Return the [X, Y] coordinate for the center point of the cell that contains the specified text.  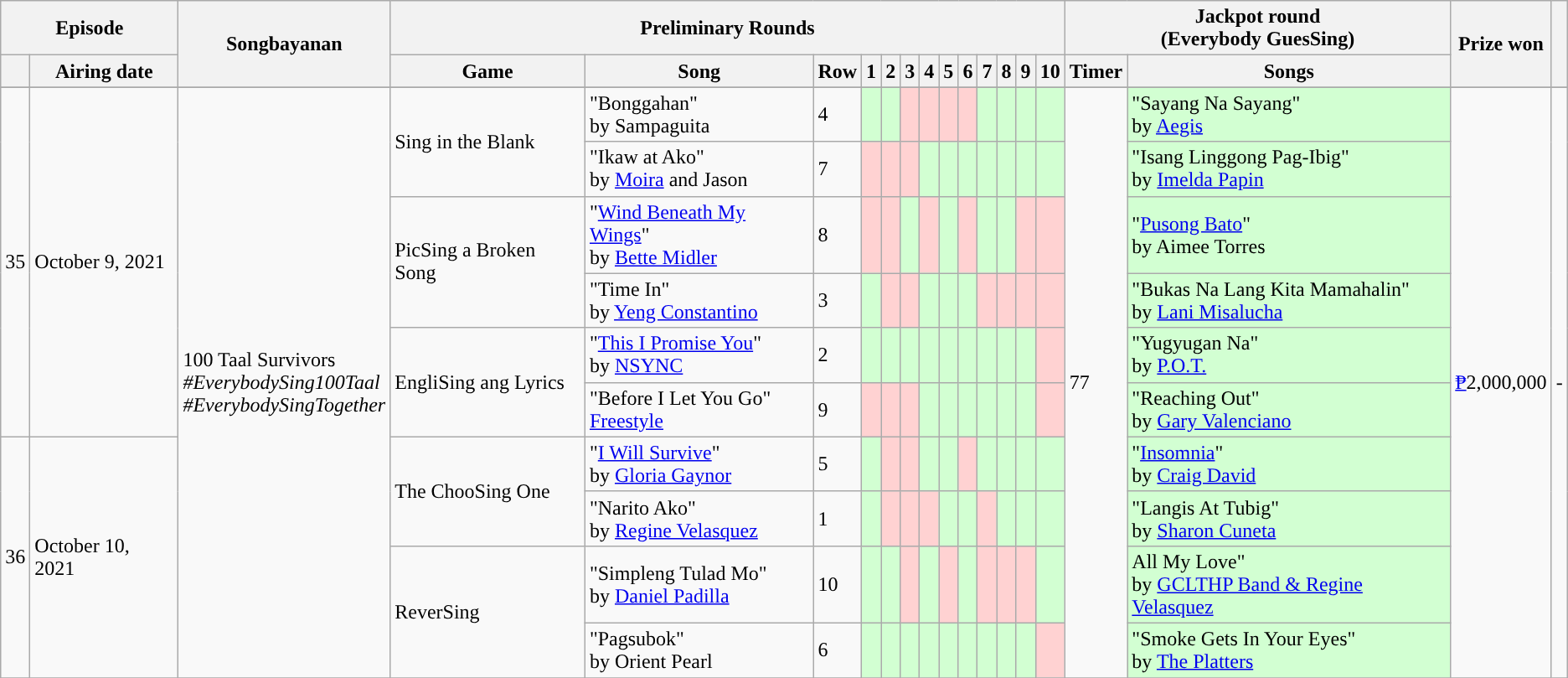
EngliSing ang Lyrics [487, 382]
PicSing a Broken Song [487, 261]
"Simpleng Tulad Mo" by Daniel Padilla [699, 584]
"Smoke Gets In Your Eyes"by The Platters [1289, 650]
All My Love" by GCLTHP Band & Regine Velasquez [1289, 584]
"Pusong Bato" by Aimee Torres [1289, 235]
- [1560, 382]
"I Will Survive" by Gloria Gaynor [699, 464]
"Wind Beneath My Wings" by Bette Midler [699, 235]
Timer [1096, 71]
"Narito Ako" by Regine Velasquez [699, 518]
"Pagsubok" by Orient Pearl [699, 650]
Episode [90, 28]
Row [838, 71]
October 10, 2021 [104, 556]
36 [15, 556]
"Ikaw at Ako" by Moira and Jason [699, 169]
100 Taal Survivors #EverybodySing100Taal #EverybodySingTogether [285, 382]
The ChooSing One [487, 491]
Song [699, 71]
Sing in the Blank [487, 142]
"Langis At Tubig"by Sharon Cuneta [1289, 518]
"Bukas Na Lang Kita Mamahalin"by Lani Misalucha [1289, 300]
"Before I Let You Go" Freestyle [699, 409]
Songbayanan [285, 44]
ReverSing [487, 612]
"Insomnia"by Craig David [1289, 464]
₱2,000,000 [1501, 382]
77 [1096, 382]
Game [487, 71]
"Reaching Out"by Gary Valenciano [1289, 409]
Jackpot round(Everybody GuesSing) [1258, 28]
Preliminary Rounds [727, 28]
"Time In" by Yeng Constantino [699, 300]
Prize won [1501, 44]
Songs [1289, 71]
Airing date [104, 71]
"Sayang Na Sayang"by Aegis [1289, 114]
"Bonggahan" by Sampaguita [699, 114]
"Isang Linggong Pag-Ibig"by Imelda Papin [1289, 169]
35 [15, 261]
October 9, 2021 [104, 261]
"Yugyugan Na"by P.O.T. [1289, 355]
"This I Promise You" by NSYNC [699, 355]
